Find where the given text appears and provide that cell's center as [x, y] coordinate. 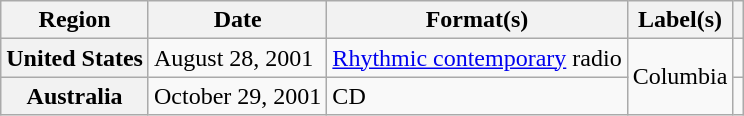
CD [477, 96]
Rhythmic contemporary radio [477, 58]
August 28, 2001 [237, 58]
Format(s) [477, 20]
Region [75, 20]
Label(s) [680, 20]
Columbia [680, 77]
October 29, 2001 [237, 96]
Australia [75, 96]
United States [75, 58]
Date [237, 20]
